For the text-containing cell, return its midpoint in [x, y] coordinate format. 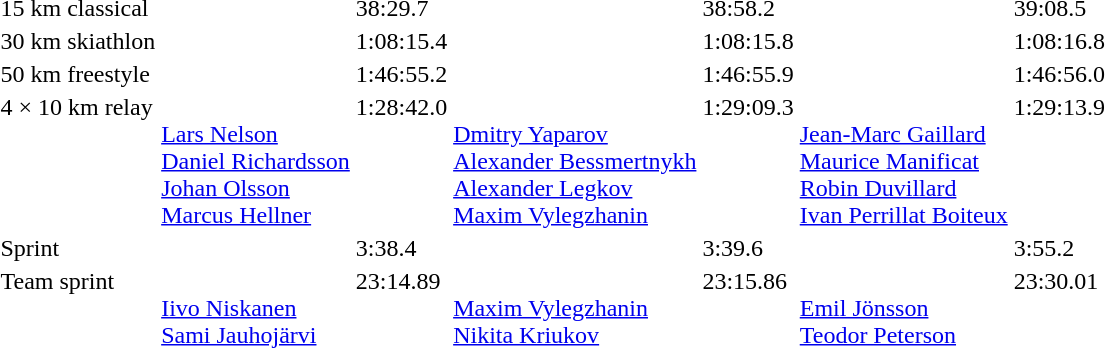
1:08:15.4 [401, 41]
Dmitry YaparovAlexander BessmertnykhAlexander LegkovMaxim Vylegzhanin [575, 161]
1:08:15.8 [748, 41]
3:39.6 [748, 248]
3:38.4 [401, 248]
Lars NelsonDaniel RichardssonJohan OlssonMarcus Hellner [256, 161]
Jean-Marc GaillardMaurice ManificatRobin DuvillardIvan Perrillat Boiteux [904, 161]
1:46:55.9 [748, 74]
1:46:55.2 [401, 74]
1:29:09.3 [748, 161]
1:28:42.0 [401, 161]
